Identify which cell holds the provided text, then report its (x, y) central coordinate. 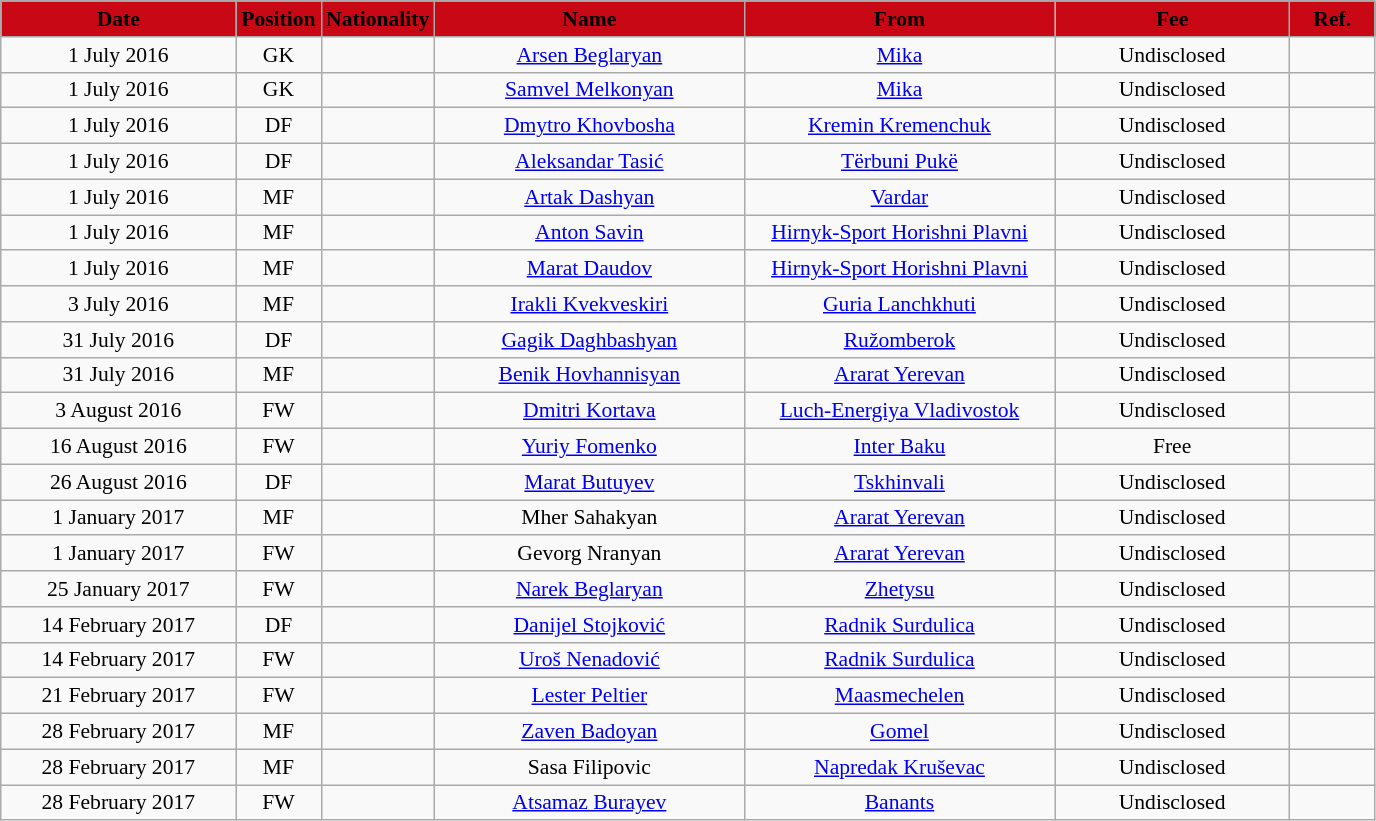
Name (589, 19)
Zaven Badoyan (589, 732)
Marat Butuyev (589, 482)
Uroš Nenadović (589, 660)
Banants (899, 803)
Tërbuni Pukë (899, 162)
Gagik Daghbashyan (589, 340)
Sasa Filipovic (589, 767)
Date (118, 19)
21 February 2017 (118, 696)
Atsamaz Burayev (589, 803)
Lester Peltier (589, 696)
Nationality (378, 19)
16 August 2016 (118, 447)
Inter Baku (899, 447)
Narek Beglaryan (589, 589)
Irakli Kvekveskiri (589, 304)
Gomel (899, 732)
Vardar (899, 197)
Benik Hovhannisyan (589, 375)
3 August 2016 (118, 411)
Dmitri Kortava (589, 411)
3 July 2016 (118, 304)
Free (1172, 447)
Tskhinvali (899, 482)
Anton Savin (589, 233)
Mher Sahakyan (589, 518)
Position (278, 19)
Maasmechelen (899, 696)
Gevorg Nranyan (589, 554)
Kremin Kremenchuk (899, 126)
Ružomberok (899, 340)
Yuriy Fomenko (589, 447)
Danijel Stojković (589, 625)
Arsen Beglaryan (589, 55)
26 August 2016 (118, 482)
Ref. (1332, 19)
Dmytro Khovbosha (589, 126)
Luch-Energiya Vladivostok (899, 411)
Marat Daudov (589, 269)
Napredak Kruševac (899, 767)
Samvel Melkonyan (589, 90)
Zhetysu (899, 589)
Artak Dashyan (589, 197)
Guria Lanchkhuti (899, 304)
From (899, 19)
Aleksandar Tasić (589, 162)
25 January 2017 (118, 589)
Fee (1172, 19)
